Return [x, y] of the center of cell containing provided text 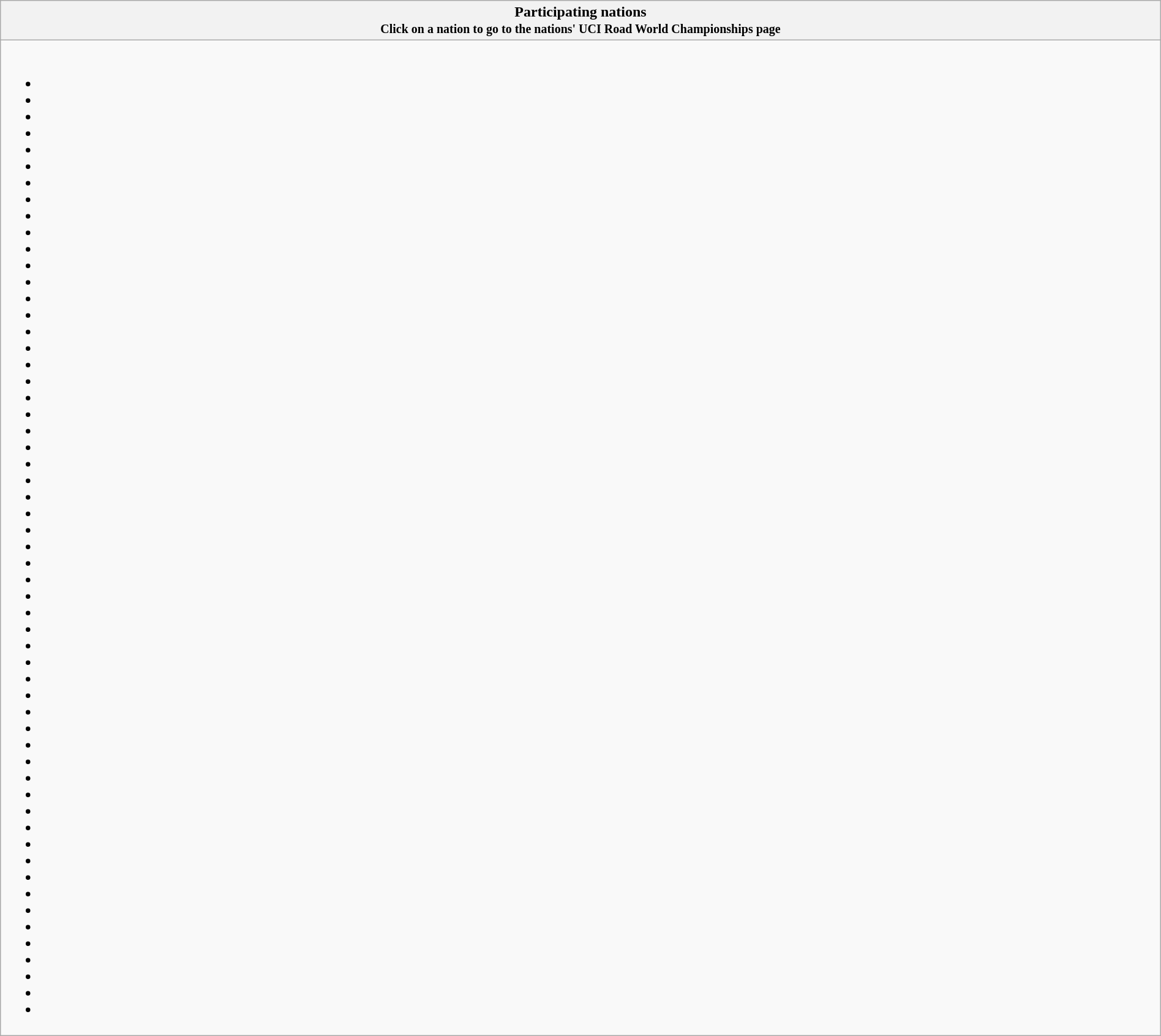
Participating nationsClick on a nation to go to the nations' UCI Road World Championships page [580, 21]
